Identify which cell holds the provided text, then report its [X, Y] central coordinate. 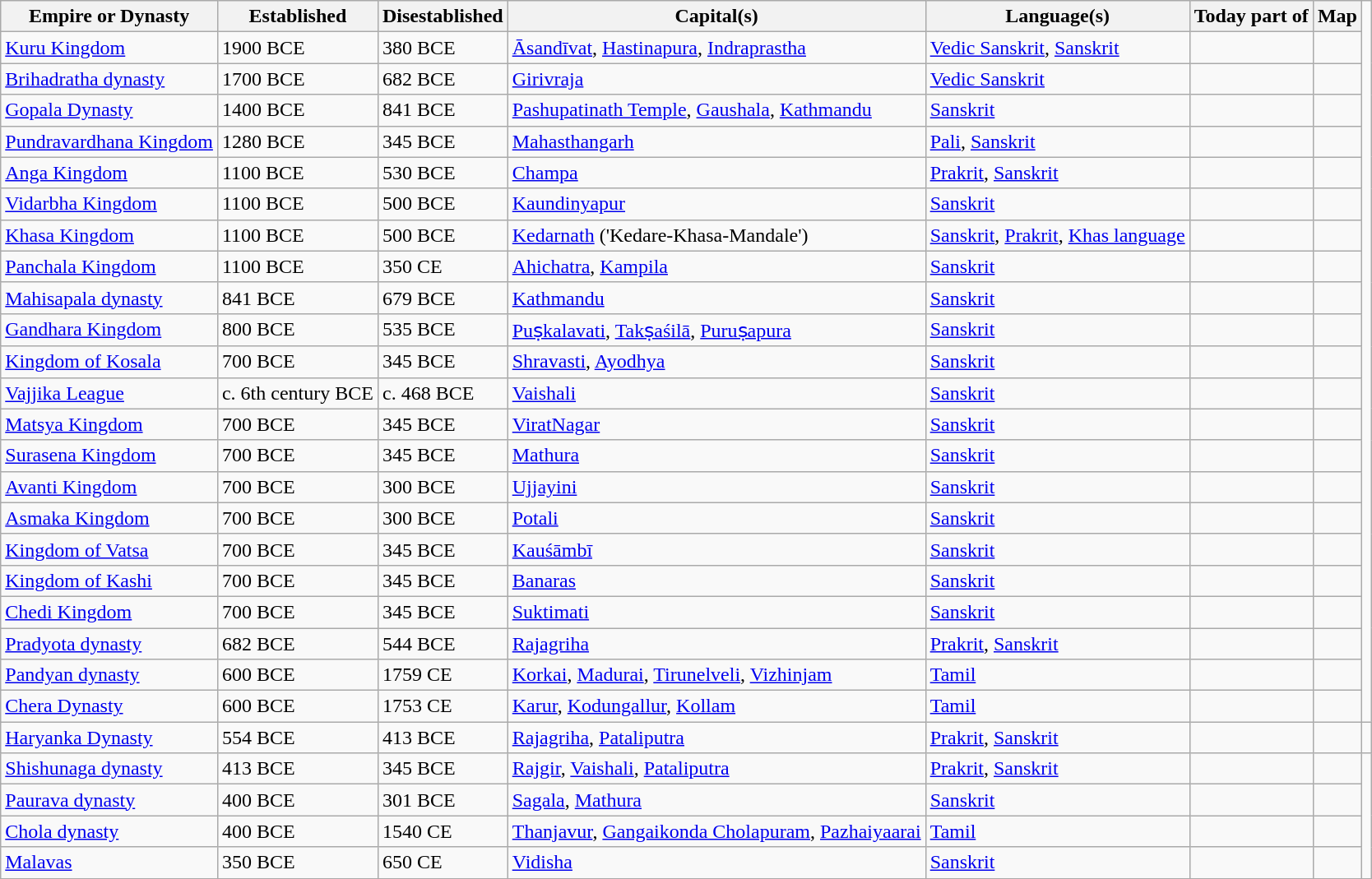
Puṣkalavati, Takṣaśilā, Puruṣapura [716, 330]
Kedarnath ('Kedare-Khasa-Mandale') [716, 235]
Shravasti, Ayodhya [716, 362]
Malavas [109, 863]
Pundravardhana Kingdom [109, 141]
Gandhara Kingdom [109, 330]
1540 CE [443, 831]
Map [1337, 16]
Mathura [716, 456]
Vedic Sanskrit, Sanskrit [1058, 48]
ViratNagar [716, 424]
Empire or Dynasty [109, 16]
Surasena Kingdom [109, 456]
Panchala Kingdom [109, 266]
Vajjika League [109, 393]
800 BCE [298, 330]
1753 CE [443, 706]
Paurava dynasty [109, 800]
Chola dynasty [109, 831]
1280 BCE [298, 141]
Haryanka Dynasty [109, 738]
Sanskrit, Prakrit, Khas language [1058, 235]
Established [298, 16]
Karur, Kodungallur, Kollam [716, 706]
Kingdom of Vatsa [109, 549]
Banaras [716, 581]
Avanti Kingdom [109, 487]
Chedi Kingdom [109, 612]
Suktimati [716, 612]
Champa [716, 173]
Kingdom of Kashi [109, 581]
Kuru Kingdom [109, 48]
380 BCE [443, 48]
Pashupatinath Temple, Gaushala, Kathmandu [716, 110]
Ujjayini [716, 487]
Āsandīvat, Hastinapura, Indraprastha [716, 48]
Rajagriha [716, 644]
1700 BCE [298, 79]
650 CE [443, 863]
679 BCE [443, 298]
Rajagriha, Pataliputra [716, 738]
Kauśāmbī [716, 549]
Anga Kingdom [109, 173]
Vidisha [716, 863]
Today part of [1251, 16]
Sagala, Mathura [716, 800]
Brihadratha dynasty [109, 79]
554 BCE [298, 738]
350 BCE [298, 863]
Kingdom of Kosala [109, 362]
301 BCE [443, 800]
Pradyota dynasty [109, 644]
Pandyan dynasty [109, 675]
Chera Dynasty [109, 706]
Capital(s) [716, 16]
1759 CE [443, 675]
c. 6th century BCE [298, 393]
1900 BCE [298, 48]
Vidarbha Kingdom [109, 204]
Pali, Sanskrit [1058, 141]
Mahisapala dynasty [109, 298]
Matsya Kingdom [109, 424]
Kathmandu [716, 298]
Gopala Dynasty [109, 110]
Thanjavur, Gangaikonda Cholapuram, Pazhaiyaarai [716, 831]
c. 468 BCE [443, 393]
Ahichatra, Kampila [716, 266]
544 BCE [443, 644]
Rajgir, Vaishali, Pataliputra [716, 769]
1400 BCE [298, 110]
Vedic Sanskrit [1058, 79]
530 BCE [443, 173]
Disestablished [443, 16]
Language(s) [1058, 16]
Kaundinyapur [716, 204]
Korkai, Madurai, Tirunelveli, Vizhinjam [716, 675]
Asmaka Kingdom [109, 518]
Mahasthangarh [716, 141]
Potali [716, 518]
350 CE [443, 266]
Shishunaga dynasty [109, 769]
Vaishali [716, 393]
Girivraja [716, 79]
Khasa Kingdom [109, 235]
535 BCE [443, 330]
